Return [X, Y] of the center of cell containing provided text 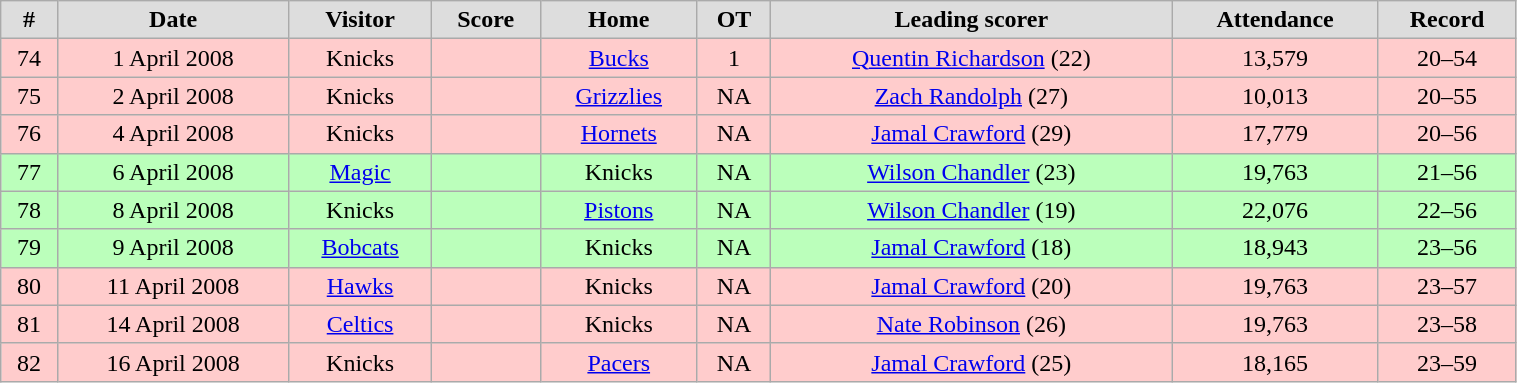
75 [29, 96]
79 [29, 248]
78 [29, 210]
14 April 2008 [173, 324]
Pistons [618, 210]
9 April 2008 [173, 248]
22–56 [1447, 210]
OT [734, 20]
Record [1447, 20]
Attendance [1275, 20]
20–55 [1447, 96]
Pacers [618, 362]
22,076 [1275, 210]
Jamal Crawford (29) [972, 134]
Jamal Crawford (18) [972, 248]
21–56 [1447, 172]
10,013 [1275, 96]
Home [618, 20]
Hornets [618, 134]
11 April 2008 [173, 286]
Bobcats [360, 248]
23–56 [1447, 248]
# [29, 20]
23–58 [1447, 324]
Jamal Crawford (20) [972, 286]
82 [29, 362]
Leading scorer [972, 20]
Nate Robinson (26) [972, 324]
Wilson Chandler (23) [972, 172]
77 [29, 172]
74 [29, 58]
Jamal Crawford (25) [972, 362]
Visitor [360, 20]
Celtics [360, 324]
Zach Randolph (27) [972, 96]
Magic [360, 172]
20–56 [1447, 134]
13,579 [1275, 58]
16 April 2008 [173, 362]
6 April 2008 [173, 172]
80 [29, 286]
17,779 [1275, 134]
1 [734, 58]
Quentin Richardson (22) [972, 58]
18,165 [1275, 362]
1 April 2008 [173, 58]
23–59 [1447, 362]
Hawks [360, 286]
2 April 2008 [173, 96]
20–54 [1447, 58]
Bucks [618, 58]
81 [29, 324]
Grizzlies [618, 96]
8 April 2008 [173, 210]
Date [173, 20]
Score [486, 20]
18,943 [1275, 248]
76 [29, 134]
4 April 2008 [173, 134]
23–57 [1447, 286]
Wilson Chandler (19) [972, 210]
